From the cell containing the given text, extract its center point as (x, y) coordinate. 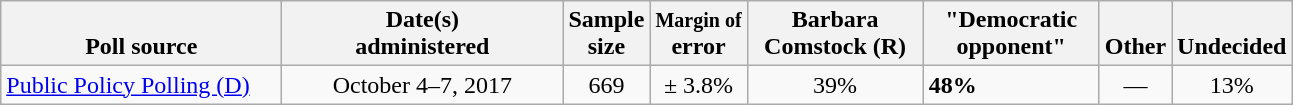
October 4–7, 2017 (422, 85)
"Democraticopponent" (1011, 34)
± 3.8% (698, 85)
13% (1232, 85)
— (1135, 85)
Margin oferror (698, 34)
Poll source (142, 34)
Date(s)administered (422, 34)
BarbaraComstock (R) (835, 34)
Public Policy Polling (D) (142, 85)
669 (606, 85)
Undecided (1232, 34)
48% (1011, 85)
39% (835, 85)
Other (1135, 34)
Samplesize (606, 34)
